Extract the [x, y] coordinate from the center of the cell holding the provided text.  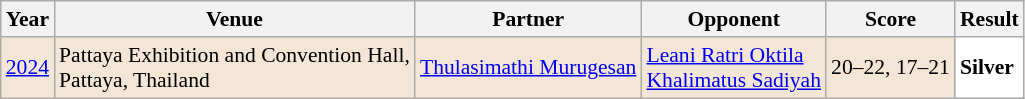
Venue [234, 19]
Year [28, 19]
Pattaya Exhibition and Convention Hall,Pattaya, Thailand [234, 68]
2024 [28, 68]
Result [990, 19]
Leani Ratri Oktila Khalimatus Sadiyah [734, 68]
Thulasimathi Murugesan [528, 68]
Opponent [734, 19]
Partner [528, 19]
Score [890, 19]
20–22, 17–21 [890, 68]
Silver [990, 68]
